Identify which cell holds the provided text, then report its [X, Y] central coordinate. 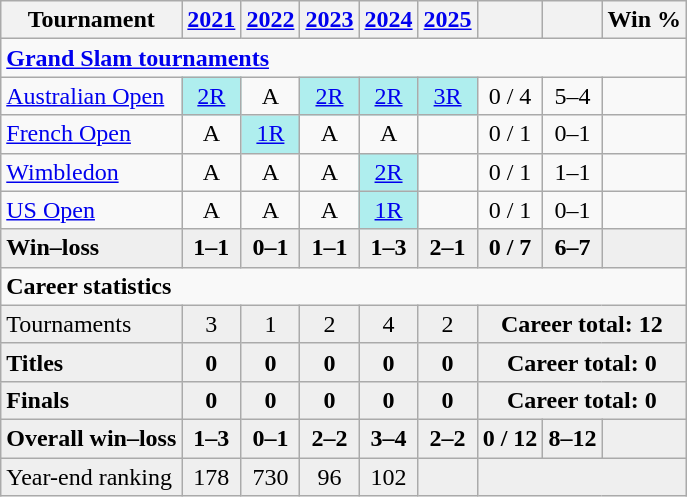
Overall win–loss [92, 438]
0 / 7 [510, 248]
Win–loss [92, 248]
0 / 12 [510, 438]
Year-end ranking [92, 477]
Tournament [92, 20]
French Open [92, 134]
178 [212, 477]
2025 [448, 20]
2024 [388, 20]
5–4 [572, 96]
0 / 4 [510, 96]
Tournaments [92, 324]
3 [212, 324]
2023 [330, 20]
102 [388, 477]
Australian Open [92, 96]
Grand Slam tournaments [344, 58]
3–4 [388, 438]
730 [270, 477]
Finals [92, 400]
1 [270, 324]
2022 [270, 20]
2021 [212, 20]
4 [388, 324]
Career statistics [344, 286]
US Open [92, 210]
Wimbledon [92, 172]
Career total: 12 [582, 324]
6–7 [572, 248]
3R [448, 96]
8–12 [572, 438]
Titles [92, 362]
96 [330, 477]
Win % [644, 20]
2–1 [448, 248]
